Provide the [x, y] coordinate of the cell's center where the given text is located.  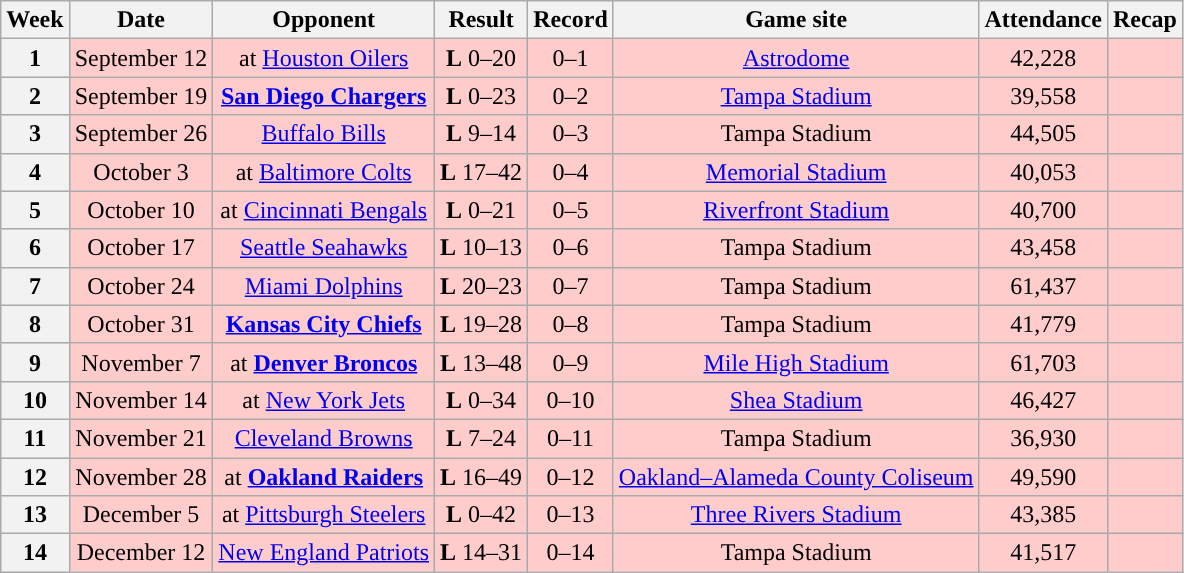
2 [35, 96]
0–12 [571, 477]
0–14 [571, 553]
October 24 [141, 286]
October 31 [141, 324]
Date [141, 20]
L 0–21 [482, 210]
43,385 [1043, 515]
44,505 [1043, 134]
0–4 [571, 172]
Miami Dolphins [324, 286]
49,590 [1043, 477]
0–7 [571, 286]
Seattle Seahawks [324, 248]
Shea Stadium [796, 400]
0–6 [571, 248]
L 7–24 [482, 438]
0–13 [571, 515]
6 [35, 248]
October 17 [141, 248]
3 [35, 134]
13 [35, 515]
14 [35, 553]
September 12 [141, 58]
Cleveland Browns [324, 438]
at New York Jets [324, 400]
4 [35, 172]
Oakland–Alameda County Coliseum [796, 477]
40,700 [1043, 210]
L 17–42 [482, 172]
1 [35, 58]
L 13–48 [482, 362]
Riverfront Stadium [796, 210]
Game site [796, 20]
December 12 [141, 553]
0–11 [571, 438]
Recap [1144, 20]
November 14 [141, 400]
0–1 [571, 58]
0–8 [571, 324]
46,427 [1043, 400]
Three Rivers Stadium [796, 515]
at Oakland Raiders [324, 477]
Result [482, 20]
October 10 [141, 210]
September 19 [141, 96]
December 5 [141, 515]
November 28 [141, 477]
Buffalo Bills [324, 134]
41,517 [1043, 553]
L 20–23 [482, 286]
L 0–23 [482, 96]
9 [35, 362]
L 19–28 [482, 324]
10 [35, 400]
at Baltimore Colts [324, 172]
36,930 [1043, 438]
November 21 [141, 438]
8 [35, 324]
0–9 [571, 362]
September 26 [141, 134]
L 14–31 [482, 553]
at Cincinnati Bengals [324, 210]
7 [35, 286]
Opponent [324, 20]
5 [35, 210]
L 10–13 [482, 248]
L 0–42 [482, 515]
Mile High Stadium [796, 362]
0–2 [571, 96]
L 0–34 [482, 400]
Astrodome [796, 58]
Week [35, 20]
L 0–20 [482, 58]
at Houston Oilers [324, 58]
0–10 [571, 400]
Attendance [1043, 20]
39,558 [1043, 96]
12 [35, 477]
0–5 [571, 210]
11 [35, 438]
at Pittsburgh Steelers [324, 515]
40,053 [1043, 172]
L 16–49 [482, 477]
L 9–14 [482, 134]
Memorial Stadium [796, 172]
61,703 [1043, 362]
October 3 [141, 172]
November 7 [141, 362]
Kansas City Chiefs [324, 324]
0–3 [571, 134]
61,437 [1043, 286]
San Diego Chargers [324, 96]
New England Patriots [324, 553]
42,228 [1043, 58]
at Denver Broncos [324, 362]
Record [571, 20]
43,458 [1043, 248]
41,779 [1043, 324]
